Scan for the cell matching the given text and deliver its (x, y) coordinate at center. 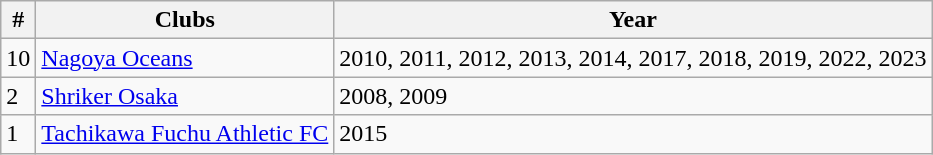
# (18, 20)
Shriker Osaka (185, 96)
Tachikawa Fuchu Athletic FC (185, 134)
Year (633, 20)
10 (18, 58)
2008, 2009 (633, 96)
2 (18, 96)
2010, 2011, 2012, 2013, 2014, 2017, 2018, 2019, 2022, 2023 (633, 58)
Nagoya Oceans (185, 58)
Clubs (185, 20)
2015 (633, 134)
1 (18, 134)
